Return the [X, Y] coordinate for the center point of the cell that contains the specified text.  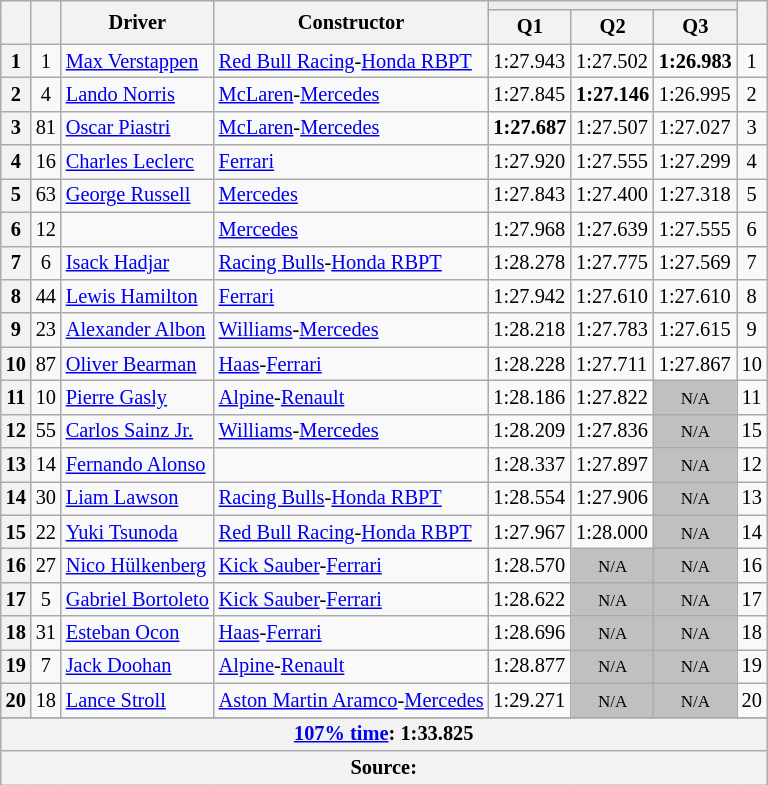
1:27.569 [696, 263]
1:29.271 [530, 700]
1:27.968 [530, 229]
1:27.146 [612, 94]
Lance Stroll [138, 700]
30 [46, 498]
1:27.711 [612, 364]
1:27.836 [612, 431]
87 [46, 364]
Constructor [352, 22]
1:27.897 [612, 465]
Esteban Ocon [138, 633]
Jack Doohan [138, 666]
1:28.278 [530, 263]
Max Verstappen [138, 61]
1:28.218 [530, 330]
1:28.877 [530, 666]
1:28.696 [530, 633]
1:27.400 [612, 195]
1:28.554 [530, 498]
1:27.027 [696, 128]
1:27.507 [612, 128]
1:27.502 [612, 61]
Lando Norris [138, 94]
1:26.983 [696, 61]
31 [46, 633]
107% time: 1:33.825 [384, 734]
Liam Lawson [138, 498]
1:27.639 [612, 229]
1:28.186 [530, 397]
Aston Martin Aramco-Mercedes [352, 700]
1:27.775 [612, 263]
63 [46, 195]
1:26.995 [696, 94]
1:27.942 [530, 296]
Fernando Alonso [138, 465]
1:27.845 [530, 94]
1:27.843 [530, 195]
23 [46, 330]
44 [46, 296]
Gabriel Bortoleto [138, 599]
Oscar Piastri [138, 128]
81 [46, 128]
1:27.783 [612, 330]
27 [46, 565]
Q3 [696, 27]
Q1 [530, 27]
1:28.209 [530, 431]
1:27.822 [612, 397]
1:27.318 [696, 195]
1:27.687 [530, 128]
Carlos Sainz Jr. [138, 431]
Driver [138, 22]
1:27.967 [530, 532]
Alexander Albon [138, 330]
Charles Leclerc [138, 162]
Q2 [612, 27]
22 [46, 532]
1:28.337 [530, 465]
1:28.622 [530, 599]
Yuki Tsunoda [138, 532]
Source: [384, 767]
Oliver Bearman [138, 364]
1:27.299 [696, 162]
Nico Hülkenberg [138, 565]
1:27.920 [530, 162]
1:27.943 [530, 61]
Isack Hadjar [138, 263]
Lewis Hamilton [138, 296]
1:28.228 [530, 364]
1:27.867 [696, 364]
George Russell [138, 195]
Pierre Gasly [138, 397]
1:28.570 [530, 565]
55 [46, 431]
1:27.615 [696, 330]
1:27.906 [612, 498]
1:28.000 [612, 532]
